Output the [X, Y] coordinate of the center of the cell containing the given text.  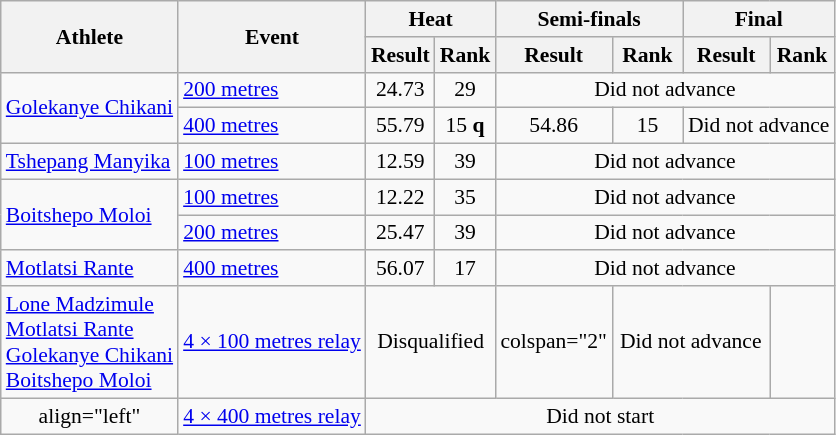
Semi-finals [589, 19]
Lone MadzimuleMotlatsi Rante Golekanye ChikaniBoitshepo Moloi [90, 342]
colspan="2" [554, 342]
Heat [430, 19]
Did not start [600, 416]
55.79 [400, 126]
Final [759, 19]
Boitshepo Moloi [90, 214]
Motlatsi Rante [90, 269]
17 [466, 269]
4 × 100 metres relay [272, 342]
Disqualified [430, 342]
25.47 [400, 233]
Event [272, 36]
Athlete [90, 36]
54.86 [554, 126]
Tshepang Manyika [90, 162]
15 [648, 126]
29 [466, 90]
align="left" [90, 416]
12.59 [400, 162]
35 [466, 197]
12.22 [400, 197]
56.07 [400, 269]
24.73 [400, 90]
Golekanye Chikani [90, 108]
15 q [466, 126]
4 × 400 metres relay [272, 416]
